Detect which cell encompasses the target text, then output its (X, Y) center coordinate. 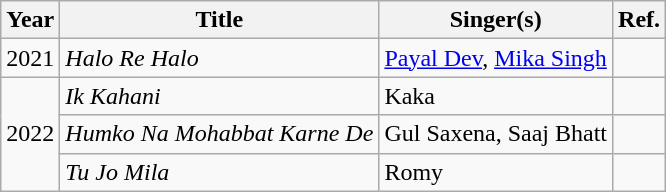
Title (220, 20)
Ik Kahani (220, 96)
Halo Re Halo (220, 58)
Kaka (496, 96)
Humko Na Mohabbat Karne De (220, 134)
Ref. (640, 20)
Payal Dev, Mika Singh (496, 58)
Tu Jo Mila (220, 172)
2021 (30, 58)
Gul Saxena, Saaj Bhatt (496, 134)
Singer(s) (496, 20)
2022 (30, 134)
Romy (496, 172)
Year (30, 20)
